Find where the given text appears and provide that cell's center as [X, Y] coordinate. 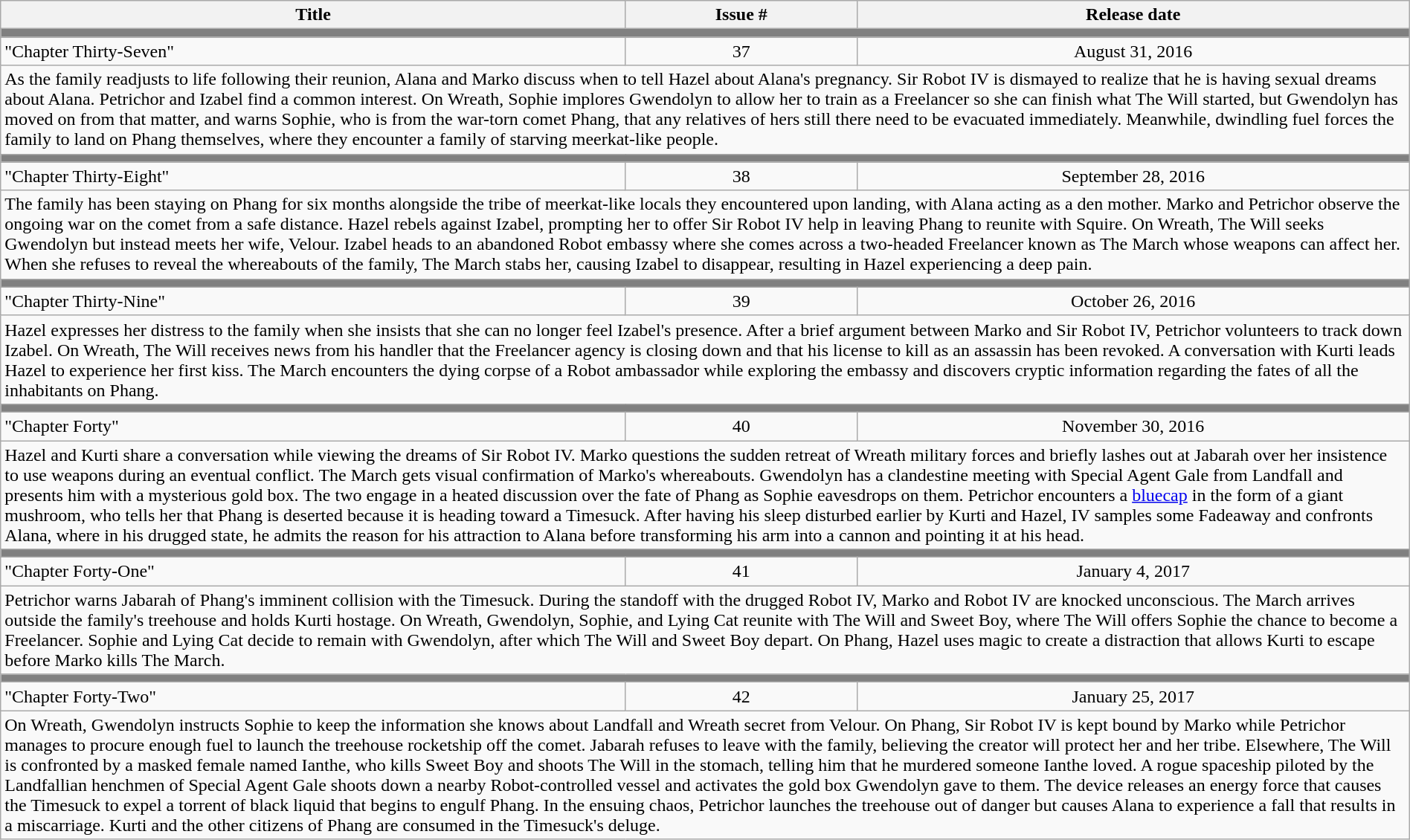
"Chapter Thirty-Seven" [314, 51]
42 [741, 697]
September 28, 2016 [1133, 176]
"Chapter Forty-Two" [314, 697]
"Chapter Thirty-Nine" [314, 301]
August 31, 2016 [1133, 51]
37 [741, 51]
Issue # [741, 15]
January 4, 2017 [1133, 572]
January 25, 2017 [1133, 697]
39 [741, 301]
"Chapter Thirty-Eight" [314, 176]
November 30, 2016 [1133, 426]
38 [741, 176]
"Chapter Forty-One" [314, 572]
Release date [1133, 15]
"Chapter Forty" [314, 426]
40 [741, 426]
October 26, 2016 [1133, 301]
Title [314, 15]
41 [741, 572]
